For the text-containing cell, return its midpoint in (x, y) coordinate format. 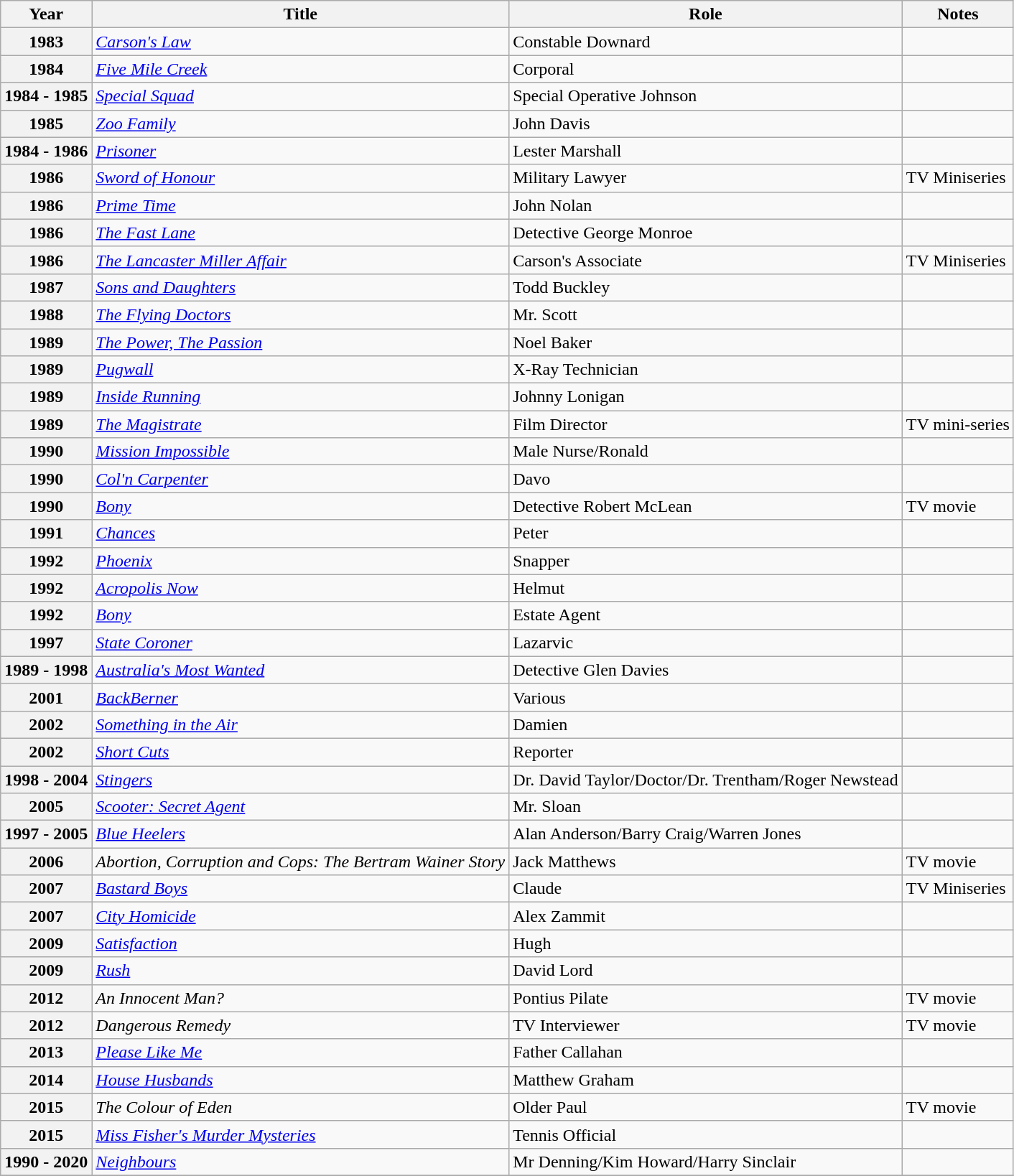
Film Director (706, 424)
Satisfaction (300, 943)
Johnny Lonigan (706, 397)
2013 (46, 1053)
Todd Buckley (706, 287)
State Coroner (300, 643)
Reporter (706, 752)
Older Paul (706, 1107)
Year (46, 14)
1984 (46, 69)
Mission Impossible (300, 452)
Hugh (706, 943)
BackBerner (300, 697)
Lester Marshall (706, 151)
Special Operative Johnson (706, 96)
Rush (300, 971)
The Power, The Passion (300, 342)
Short Cuts (300, 752)
John Nolan (706, 205)
1988 (46, 314)
Tennis Official (706, 1134)
David Lord (706, 971)
Estate Agent (706, 615)
Jack Matthews (706, 862)
1983 (46, 42)
Bastard Boys (300, 889)
Noel Baker (706, 342)
John Davis (706, 123)
2006 (46, 862)
Father Callahan (706, 1053)
1998 - 2004 (46, 779)
Chances (300, 533)
Dangerous Remedy (300, 1025)
Special Squad (300, 96)
Five Mile Creek (300, 69)
Alan Anderson/Barry Craig/Warren Jones (706, 834)
Sword of Honour (300, 178)
Pontius Pilate (706, 998)
Notes (958, 14)
Lazarvic (706, 643)
1989 - 1998 (46, 670)
City Homicide (300, 916)
Sons and Daughters (300, 287)
An Innocent Man? (300, 998)
Claude (706, 889)
The Lancaster Miller Affair (300, 260)
Stingers (300, 779)
2001 (46, 697)
TV Interviewer (706, 1025)
Prisoner (300, 151)
Corporal (706, 69)
Mr. Sloan (706, 807)
1984 - 1985 (46, 96)
Pugwall (300, 370)
Constable Downard (706, 42)
Abortion, Corruption and Cops: The Bertram Wainer Story (300, 862)
Miss Fisher's Murder Mysteries (300, 1134)
Carson's Associate (706, 260)
Alex Zammit (706, 916)
1987 (46, 287)
Phoenix (300, 561)
Col'n Carpenter (300, 479)
1985 (46, 123)
Inside Running (300, 397)
Australia's Most Wanted (300, 670)
Damien (706, 724)
Please Like Me (300, 1053)
Carson's Law (300, 42)
1991 (46, 533)
1997 (46, 643)
Helmut (706, 588)
Acropolis Now (300, 588)
Matthew Graham (706, 1080)
Dr. David Taylor/Doctor/Dr. Trentham/Roger Newstead (706, 779)
Various (706, 697)
Something in the Air (300, 724)
Military Lawyer (706, 178)
TV mini-series (958, 424)
1990 - 2020 (46, 1162)
2005 (46, 807)
Peter (706, 533)
Detective Glen Davies (706, 670)
1984 - 1986 (46, 151)
The Magistrate (300, 424)
The Colour of Eden (300, 1107)
Detective George Monroe (706, 233)
Davo (706, 479)
Scooter: Secret Agent (300, 807)
1997 - 2005 (46, 834)
X-Ray Technician (706, 370)
Blue Heelers (300, 834)
The Fast Lane (300, 233)
Neighbours (300, 1162)
Snapper (706, 561)
Title (300, 14)
Mr Denning/Kim Howard/Harry Sinclair (706, 1162)
Zoo Family (300, 123)
Prime Time (300, 205)
The Flying Doctors (300, 314)
House Husbands (300, 1080)
Detective Robert McLean (706, 506)
Role (706, 14)
Mr. Scott (706, 314)
Male Nurse/Ronald (706, 452)
2014 (46, 1080)
